Capture the cell that displays the provided text and extract its (X, Y) central coordinate. 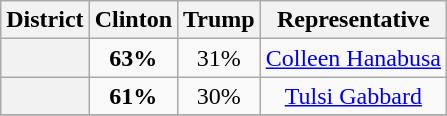
Trump (220, 20)
Clinton (133, 20)
Colleen Hanabusa (353, 58)
63% (133, 58)
61% (133, 96)
Representative (353, 20)
30% (220, 96)
31% (220, 58)
District (45, 20)
Tulsi Gabbard (353, 96)
